For the text-containing cell, return its midpoint in [X, Y] coordinate format. 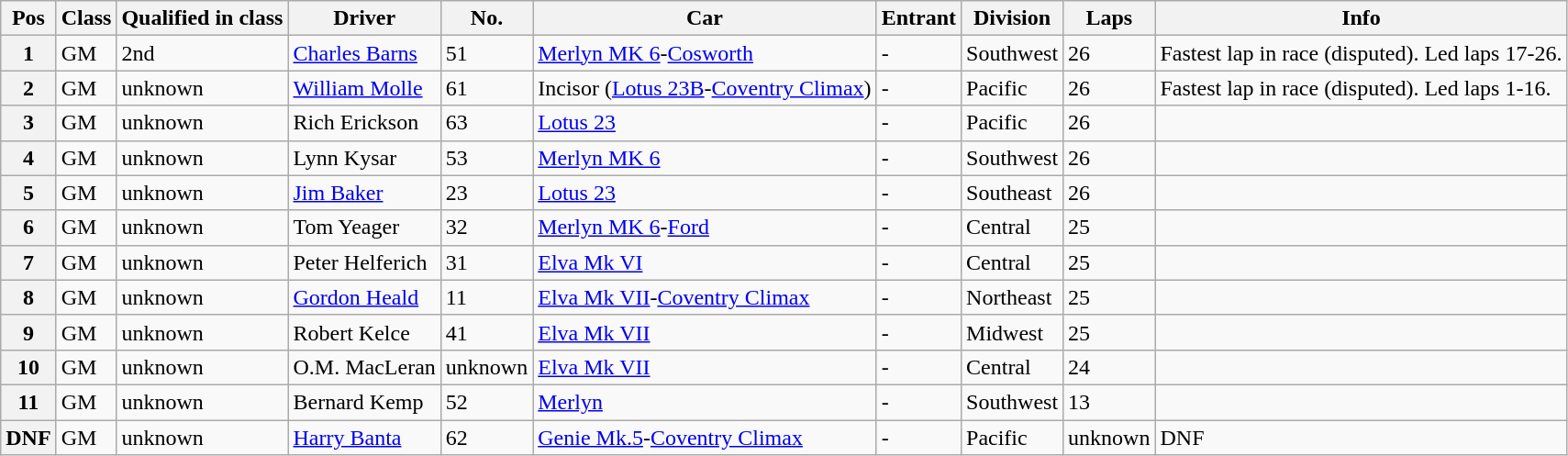
61 [486, 88]
Car [705, 18]
Pos [28, 18]
9 [28, 332]
7 [28, 262]
Northeast [1013, 297]
Lynn Kysar [364, 158]
23 [486, 193]
10 [28, 367]
Driver [364, 18]
Elva Mk VI [705, 262]
2nd [202, 53]
24 [1109, 367]
Robert Kelce [364, 332]
62 [486, 438]
Tom Yeager [364, 228]
4 [28, 158]
Charles Barns [364, 53]
O.M. MacLeran [364, 367]
2 [28, 88]
51 [486, 53]
63 [486, 123]
Entrant [918, 18]
3 [28, 123]
53 [486, 158]
32 [486, 228]
41 [486, 332]
13 [1109, 402]
Qualified in class [202, 18]
Info [1362, 18]
Merlyn [705, 402]
Jim Baker [364, 193]
Merlyn MK 6 [705, 158]
Merlyn MK 6-Ford [705, 228]
5 [28, 193]
Southeast [1013, 193]
Bernard Kemp [364, 402]
Harry Banta [364, 438]
Fastest lap in race (disputed). Led laps 17-26. [1362, 53]
William Molle [364, 88]
31 [486, 262]
Laps [1109, 18]
Merlyn MK 6-Cosworth [705, 53]
Peter Helferich [364, 262]
Class [86, 18]
Genie Mk.5-Coventry Climax [705, 438]
Rich Erickson [364, 123]
52 [486, 402]
Fastest lap in race (disputed). Led laps 1-16. [1362, 88]
8 [28, 297]
1 [28, 53]
Elva Mk VII-Coventry Climax [705, 297]
Incisor (Lotus 23B-Coventry Climax) [705, 88]
No. [486, 18]
Division [1013, 18]
Midwest [1013, 332]
Gordon Heald [364, 297]
6 [28, 228]
